Search for the cell housing the specified text and yield its [X, Y] center coordinate. 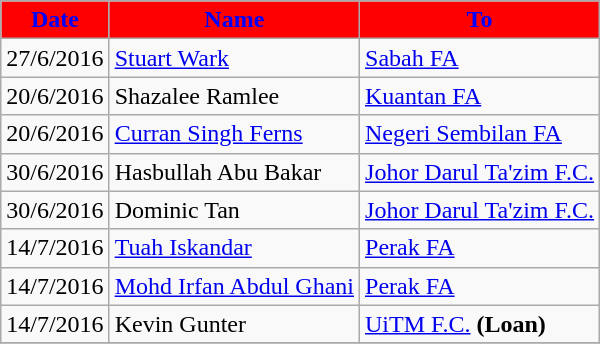
27/6/2016 [55, 58]
Stuart Wark [234, 58]
Kuantan FA [480, 96]
To [480, 20]
Dominic Tan [234, 210]
Mohd Irfan Abdul Ghani [234, 286]
Curran Singh Ferns [234, 134]
Tuah Iskandar [234, 248]
Negeri Sembilan FA [480, 134]
Shazalee Ramlee [234, 96]
Hasbullah Abu Bakar [234, 172]
Sabah FA [480, 58]
UiTM F.C. (Loan) [480, 324]
Kevin Gunter [234, 324]
Name [234, 20]
Date [55, 20]
